Provide the [X, Y] coordinate of the cell's center where the given text is located.  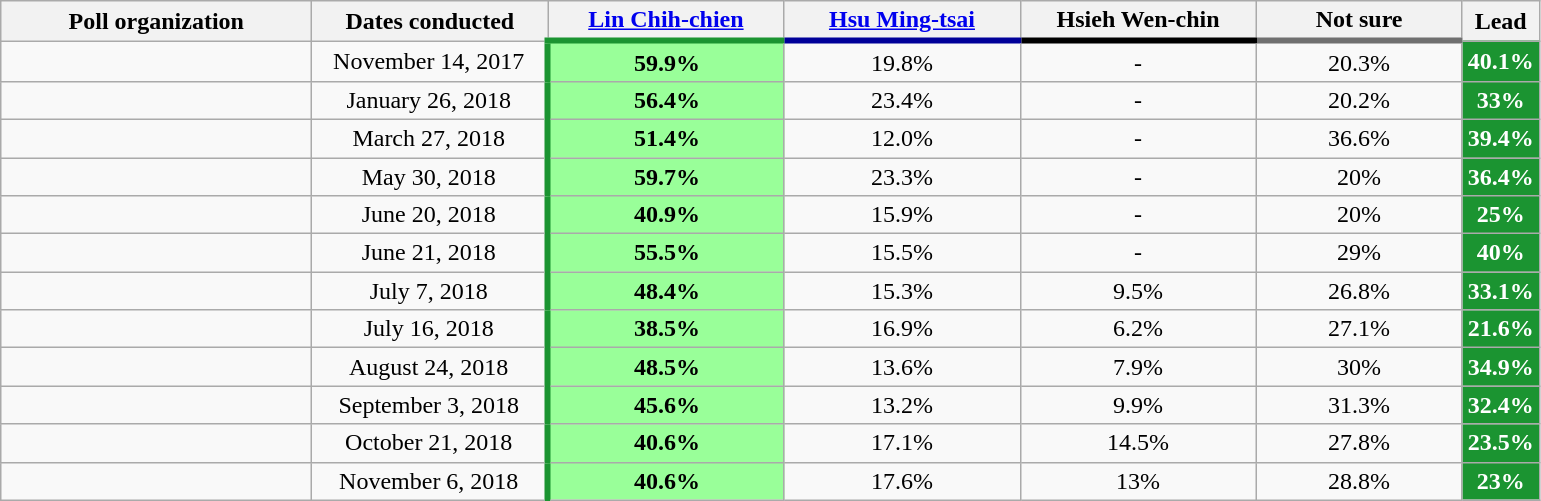
39.4% [1500, 138]
21.6% [1500, 329]
59.7% [666, 177]
40% [1500, 253]
Dates conducted [430, 21]
14.5% [1138, 443]
Poll organization [156, 21]
June 21, 2018 [430, 253]
48.5% [666, 367]
July 16, 2018 [430, 329]
9.9% [1138, 405]
36.4% [1500, 177]
55.5% [666, 253]
40.1% [1500, 61]
Hsu Ming-tsai [902, 21]
15.3% [902, 291]
23% [1500, 481]
Lin Chih-chien [666, 21]
Not sure [1359, 21]
March 27, 2018 [430, 138]
48.4% [666, 291]
19.8% [902, 61]
40.9% [666, 215]
9.5% [1138, 291]
34.9% [1500, 367]
23.3% [902, 177]
16.9% [902, 329]
23.5% [1500, 443]
25% [1500, 215]
31.3% [1359, 405]
20.2% [1359, 100]
7.9% [1138, 367]
January 26, 2018 [430, 100]
27.1% [1359, 329]
May 30, 2018 [430, 177]
32.4% [1500, 405]
August 24, 2018 [430, 367]
38.5% [666, 329]
12.0% [902, 138]
30% [1359, 367]
July 7, 2018 [430, 291]
59.9% [666, 61]
23.4% [902, 100]
September 3, 2018 [430, 405]
November 6, 2018 [430, 481]
51.4% [666, 138]
13.6% [902, 367]
17.6% [902, 481]
26.8% [1359, 291]
6.2% [1138, 329]
13.2% [902, 405]
October 21, 2018 [430, 443]
Lead [1500, 21]
29% [1359, 253]
17.1% [902, 443]
33.1% [1500, 291]
Hsieh Wen-chin [1138, 21]
56.4% [666, 100]
13% [1138, 481]
27.8% [1359, 443]
33% [1500, 100]
45.6% [666, 405]
June 20, 2018 [430, 215]
15.5% [902, 253]
20.3% [1359, 61]
36.6% [1359, 138]
28.8% [1359, 481]
15.9% [902, 215]
November 14, 2017 [430, 61]
